Determine the (X, Y) coordinate at the center of the cell enclosing the given text.  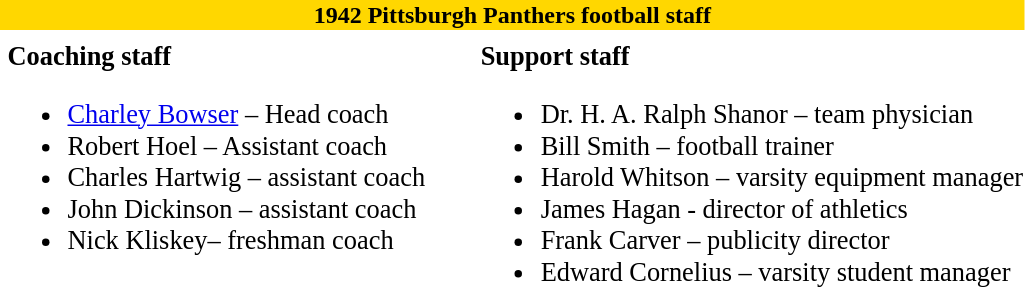
1942 Pittsburgh Panthers football staff (512, 15)
